Return the [X, Y] coordinate for the center point of the cell that contains the specified text.  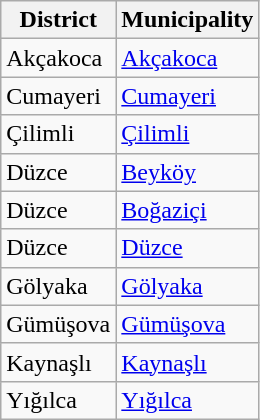
Boğaziçi [188, 210]
Municipality [188, 20]
District [58, 20]
Beyköy [188, 172]
